Return the (x, y) coordinate for the center point of the cell that contains the specified text.  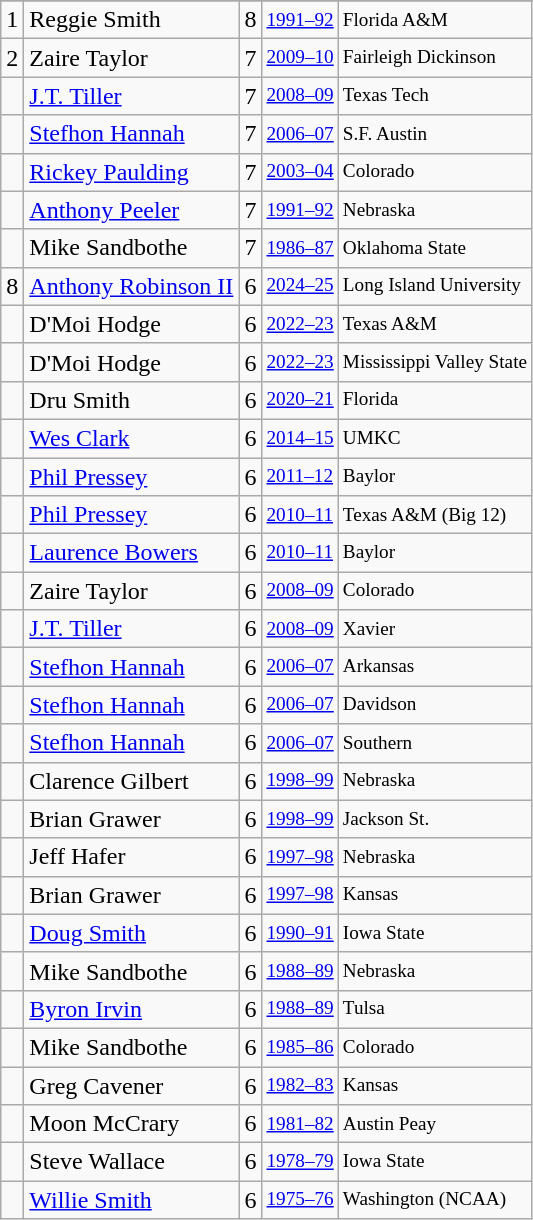
Clarence Gilbert (132, 781)
Southern (434, 743)
Byron Irvin (132, 1009)
1975–76 (300, 1200)
Doug Smith (132, 933)
Jeff Hafer (132, 857)
Xavier (434, 629)
1990–91 (300, 933)
Texas A&M (434, 324)
Texas Tech (434, 96)
2009–10 (300, 58)
Moon McCrary (132, 1124)
2024–25 (300, 286)
2014–15 (300, 438)
Anthony Robinson II (132, 286)
Tulsa (434, 1009)
Greg Cavener (132, 1085)
1978–79 (300, 1162)
UMKC (434, 438)
Willie Smith (132, 1200)
Anthony Peeler (132, 210)
Davidson (434, 705)
1986–87 (300, 248)
Rickey Paulding (132, 172)
Jackson St. (434, 819)
Long Island University (434, 286)
Florida A&M (434, 20)
S.F. Austin (434, 134)
Laurence Bowers (132, 553)
2003–04 (300, 172)
Austin Peay (434, 1124)
Washington (NCAA) (434, 1200)
Reggie Smith (132, 20)
2 (12, 58)
1 (12, 20)
2011–12 (300, 477)
Arkansas (434, 667)
2020–21 (300, 400)
Mississippi Valley State (434, 362)
Texas A&M (Big 12) (434, 515)
Dru Smith (132, 400)
1981–82 (300, 1124)
Oklahoma State (434, 248)
1982–83 (300, 1085)
Fairleigh Dickinson (434, 58)
Steve Wallace (132, 1162)
Florida (434, 400)
1985–86 (300, 1047)
Wes Clark (132, 438)
